Capture the cell that displays the provided text and extract its [x, y] central coordinate. 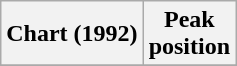
Peakposition [189, 34]
Chart (1992) [72, 34]
